Identify which cell holds the provided text, then report its (x, y) central coordinate. 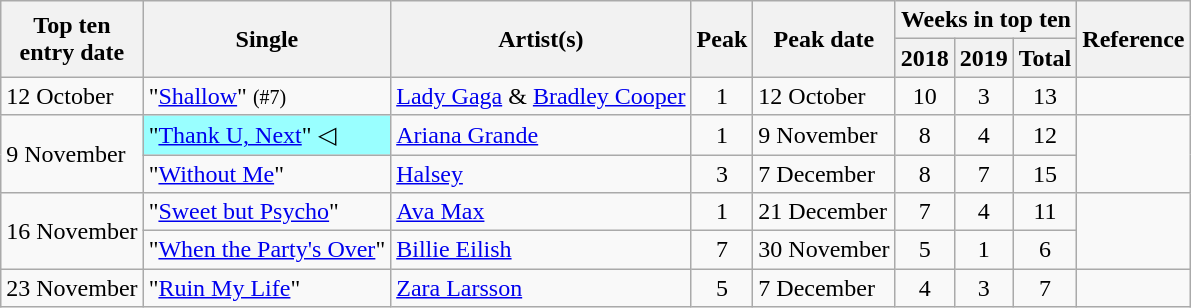
30 November (824, 250)
21 December (824, 212)
6 (1045, 250)
2018 (924, 58)
Total (1045, 58)
13 (1045, 96)
12 (1045, 135)
Halsey (541, 173)
"Thank U, Next" ◁ (267, 135)
Ariana Grande (541, 135)
Single (267, 39)
"Ruin My Life" (267, 288)
"Sweet but Psycho" (267, 212)
Peak date (824, 39)
Billie Eilish (541, 250)
Weeks in top ten (986, 20)
Lady Gaga & Bradley Cooper (541, 96)
Peak (722, 39)
10 (924, 96)
"When the Party's Over" (267, 250)
Ava Max (541, 212)
16 November (72, 231)
11 (1045, 212)
Zara Larsson (541, 288)
Top tenentry date (72, 39)
"Without Me" (267, 173)
15 (1045, 173)
"Shallow" (#7) (267, 96)
23 November (72, 288)
2019 (984, 58)
Artist(s) (541, 39)
Reference (1134, 39)
